Locate the cell with the specified text and output its [x, y] center coordinate. 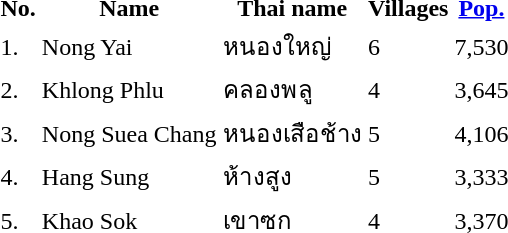
Nong Yai [129, 46]
Nong Suea Chang [129, 133]
6 [408, 46]
คลองพลู [292, 90]
Khlong Phlu [129, 90]
หนองเสือช้าง [292, 133]
4 [408, 90]
หนองใหญ่ [292, 46]
Hang Sung [129, 176]
ห้างสูง [292, 176]
